Capture the cell that displays the provided text and extract its [X, Y] central coordinate. 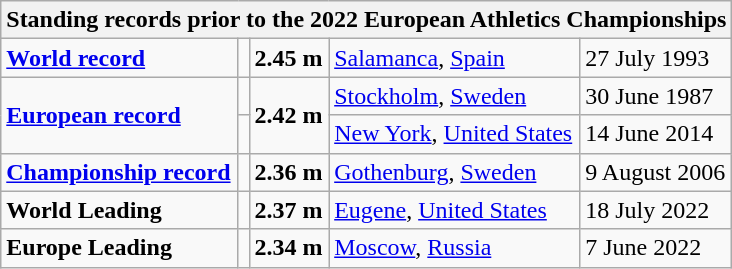
Stockholm, Sweden [454, 96]
14 June 2014 [656, 134]
Championship record [120, 172]
18 July 2022 [656, 210]
2.42 m [289, 115]
27 July 1993 [656, 58]
Salamanca, Spain [454, 58]
2.37 m [289, 210]
Moscow, Russia [454, 248]
World record [120, 58]
2.36 m [289, 172]
Europe Leading [120, 248]
2.45 m [289, 58]
Gothenburg, Sweden [454, 172]
30 June 1987 [656, 96]
Standing records prior to the 2022 European Athletics Championships [366, 20]
7 June 2022 [656, 248]
Eugene, United States [454, 210]
2.34 m [289, 248]
New York, United States [454, 134]
9 August 2006 [656, 172]
World Leading [120, 210]
European record [120, 115]
